Capture the cell that displays the provided text and extract its [x, y] central coordinate. 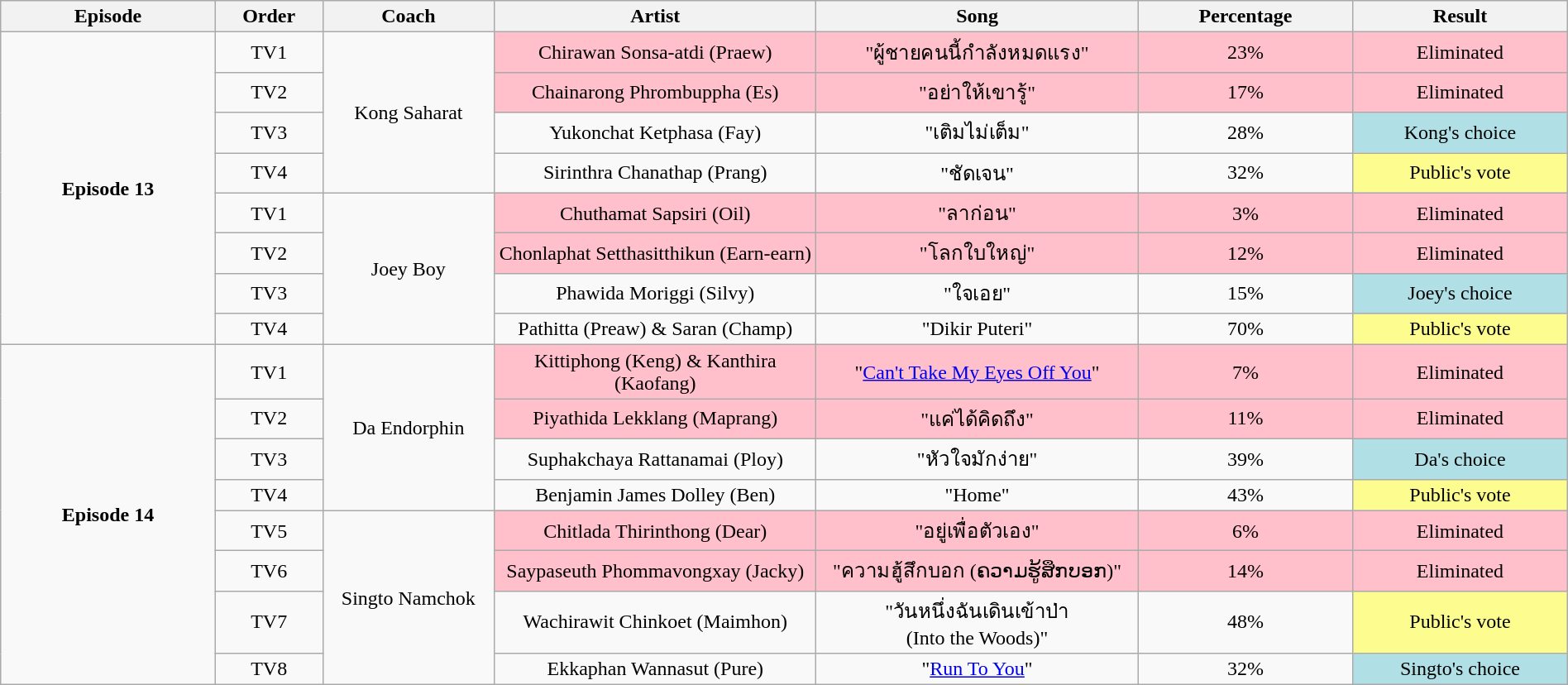
48% [1245, 622]
TV6 [269, 571]
Phawida Moriggi (Silvy) [655, 293]
Chainarong Phrombuppha (Es) [655, 93]
"Run To You" [978, 669]
"ผู้ชายคนนี้กำลังหมดแรง" [978, 53]
Sirinthra Chanathap (Prang) [655, 172]
70% [1245, 329]
Piyathida Lekklang (Maprang) [655, 419]
Joey Boy [409, 269]
39% [1245, 458]
Chitlada Thirinthong (Dear) [655, 531]
Joey's choice [1460, 293]
Pathitta (Preaw) & Saran (Champ) [655, 329]
"วันหนึ่งฉันเดินเข้าป่า (Into the Woods)" [978, 622]
Order [269, 17]
"หัวใจมักง่าย" [978, 458]
Kong's choice [1460, 132]
Result [1460, 17]
Singto's choice [1460, 669]
12% [1245, 253]
Yukonchat Ketphasa (Fay) [655, 132]
Chuthamat Sapsiri (Oil) [655, 213]
Kittiphong (Keng) & Kanthira (Kaofang) [655, 372]
"Can't Take My Eyes Off You" [978, 372]
Wachirawit Chinkoet (Maimhon) [655, 622]
43% [1245, 495]
3% [1245, 213]
"เติมไม่เต็ม" [978, 132]
"Dikir Puteri" [978, 329]
14% [1245, 571]
Ekkaphan Wannasut (Pure) [655, 669]
TV8 [269, 669]
28% [1245, 132]
"ชัดเจน" [978, 172]
"ลาก่อน" [978, 213]
Da Endorphin [409, 428]
Chirawan Sonsa-atdi (Praew) [655, 53]
"โลกใบใหญ่" [978, 253]
"อยู่เพื่อตัวเอง" [978, 531]
Suphakchaya Rattanamai (Ploy) [655, 458]
6% [1245, 531]
15% [1245, 293]
Saypaseuth Phommavongxay (Jacky) [655, 571]
"อย่าให้เขารู้" [978, 93]
Chonlaphat Setthasitthikun (Earn-earn) [655, 253]
Benjamin James Dolley (Ben) [655, 495]
Singto Namchok [409, 597]
11% [1245, 419]
Artist [655, 17]
"แค่ได้คิดถึง" [978, 419]
Kong Saharat [409, 113]
Episode 13 [108, 189]
Song [978, 17]
TV7 [269, 622]
Episode [108, 17]
17% [1245, 93]
TV5 [269, 531]
Da's choice [1460, 458]
"Home" [978, 495]
Percentage [1245, 17]
Coach [409, 17]
"ความฮู้สึกบอก (ຄວາມຮູ້ສຶກບອກ)" [978, 571]
7% [1245, 372]
23% [1245, 53]
Episode 14 [108, 515]
"ใจเอย" [978, 293]
